Pinpoint the cell where the given text exists, returning its (x, y) midpoint coordinate. 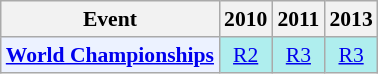
2013 (350, 19)
Event (110, 19)
2010 (246, 19)
World Championships (110, 55)
R2 (246, 55)
2011 (298, 19)
